Locate the cell with the specified text and output its (x, y) center coordinate. 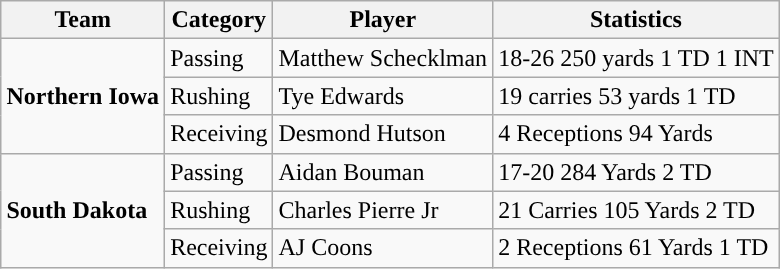
4 Receptions 94 Yards (636, 134)
17-20 284 Yards 2 TD (636, 172)
Charles Pierre Jr (383, 210)
Aidan Bouman (383, 172)
2 Receptions 61 Yards 1 TD (636, 248)
19 carries 53 yards 1 TD (636, 96)
Tye Edwards (383, 96)
Category (219, 20)
Player (383, 20)
AJ Coons (383, 248)
Northern Iowa (83, 96)
Statistics (636, 20)
21 Carries 105 Yards 2 TD (636, 210)
Matthew Schecklman (383, 58)
Team (83, 20)
18-26 250 yards 1 TD 1 INT (636, 58)
South Dakota (83, 210)
Desmond Hutson (383, 134)
